Scan for the cell matching the given text and deliver its [X, Y] coordinate at center. 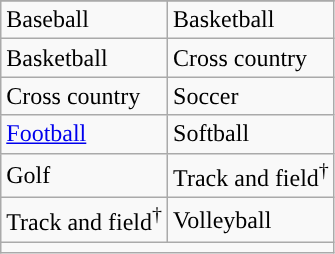
Softball [252, 134]
Football [84, 134]
Volleyball [252, 220]
Soccer [252, 96]
Golf [84, 176]
Baseball [84, 20]
